Identify which cell holds the provided text, then report its (X, Y) central coordinate. 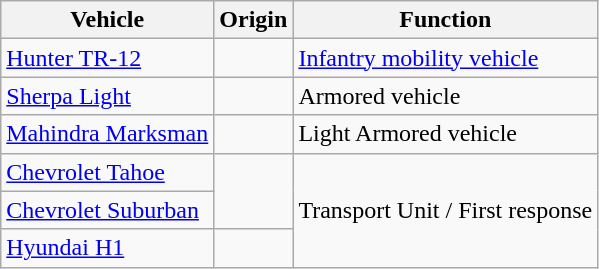
Hunter TR-12 (108, 58)
Armored vehicle (446, 96)
Light Armored vehicle (446, 134)
Mahindra Marksman (108, 134)
Transport Unit / First response (446, 210)
Origin (254, 20)
Sherpa Light (108, 96)
Chevrolet Tahoe (108, 172)
Chevrolet Suburban (108, 210)
Infantry mobility vehicle (446, 58)
Function (446, 20)
Hyundai H1 (108, 248)
Vehicle (108, 20)
